For the text-containing cell, return its midpoint in [x, y] coordinate format. 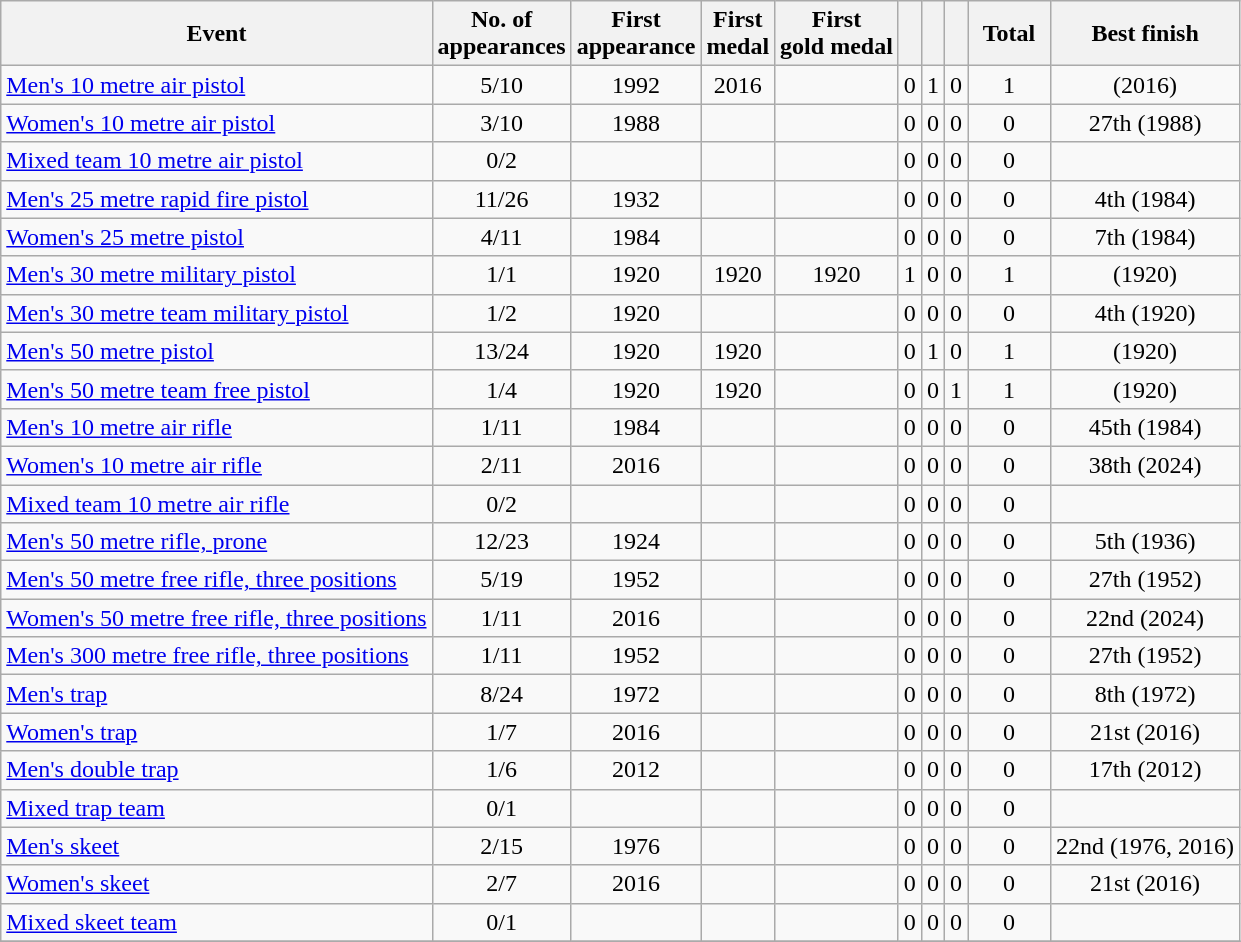
Firstgold medal [837, 34]
1/6 [502, 770]
5/10 [502, 85]
11/26 [502, 199]
1/4 [502, 389]
2/11 [502, 465]
Mixed skeet team [216, 922]
1976 [636, 846]
5/19 [502, 580]
Women's skeet [216, 884]
1924 [636, 542]
Total [1010, 34]
4/11 [502, 237]
Men's 50 metre free rifle, three positions [216, 580]
8/24 [502, 694]
2012 [636, 770]
1992 [636, 85]
(2016) [1146, 85]
7th (1984) [1146, 237]
Men's 50 metre team free pistol [216, 389]
Men's 10 metre air pistol [216, 85]
22nd (1976, 2016) [1146, 846]
1/2 [502, 313]
Women's 25 metre pistol [216, 237]
5th (1936) [1146, 542]
Men's 50 metre pistol [216, 351]
Women's trap [216, 732]
17th (2012) [1146, 770]
Women's 50 metre free rifle, three positions [216, 618]
Men's trap [216, 694]
3/10 [502, 123]
45th (1984) [1146, 427]
1932 [636, 199]
2/7 [502, 884]
Men's 10 metre air rifle [216, 427]
1972 [636, 694]
4th (1920) [1146, 313]
22nd (2024) [1146, 618]
1/1 [502, 275]
Event [216, 34]
13/24 [502, 351]
Mixed trap team [216, 808]
Mixed team 10 metre air pistol [216, 161]
Men's 25 metre rapid fire pistol [216, 199]
Men's skeet [216, 846]
Firstappearance [636, 34]
Men's 30 metre team military pistol [216, 313]
No. ofappearances [502, 34]
12/23 [502, 542]
Women's 10 metre air pistol [216, 123]
2/15 [502, 846]
8th (1972) [1146, 694]
Mixed team 10 metre air rifle [216, 503]
38th (2024) [1146, 465]
Firstmedal [738, 34]
Men's double trap [216, 770]
1988 [636, 123]
Best finish [1146, 34]
Men's 300 metre free rifle, three positions [216, 656]
Men's 30 metre military pistol [216, 275]
4th (1984) [1146, 199]
1/7 [502, 732]
Women's 10 metre air rifle [216, 465]
27th (1988) [1146, 123]
Men's 50 metre rifle, prone [216, 542]
